Identify which cell holds the provided text, then report its [X, Y] central coordinate. 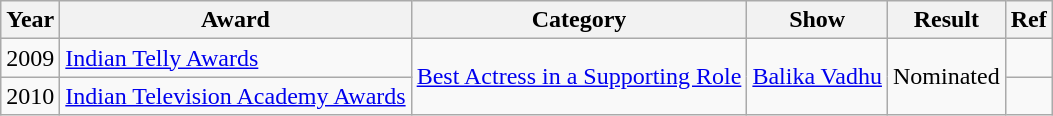
Balika Vadhu [818, 77]
Indian Telly Awards [236, 58]
Best Actress in a Supporting Role [579, 77]
Award [236, 20]
Year [30, 20]
Ref [1028, 20]
2009 [30, 58]
2010 [30, 96]
Indian Television Academy Awards [236, 96]
Show [818, 20]
Result [946, 20]
Nominated [946, 77]
Category [579, 20]
